Extract the [X, Y] coordinate from the center of the cell holding the provided text.  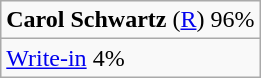
Write-in 4% [130, 58]
Carol Schwartz (R) 96% [130, 20]
